Identify which cell holds the provided text, then report its (X, Y) central coordinate. 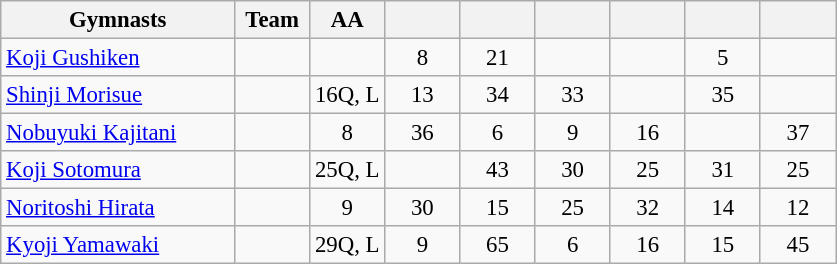
Team (272, 20)
14 (722, 208)
Nobuyuki Kajitani (118, 133)
AA (348, 20)
5 (722, 58)
34 (498, 95)
Noritoshi Hirata (118, 208)
Koji Sotomura (118, 170)
45 (798, 245)
65 (498, 245)
32 (648, 208)
43 (498, 170)
Koji Gushiken (118, 58)
37 (798, 133)
33 (572, 95)
36 (422, 133)
Kyoji Yamawaki (118, 245)
12 (798, 208)
21 (498, 58)
Gymnasts (118, 20)
Shinji Morisue (118, 95)
16Q, L (348, 95)
35 (722, 95)
13 (422, 95)
25Q, L (348, 170)
29Q, L (348, 245)
31 (722, 170)
